Determine the (X, Y) coordinate at the center of the cell enclosing the given text.  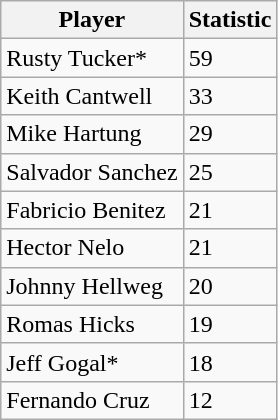
Hector Nelo (92, 248)
25 (230, 172)
Salvador Sanchez (92, 172)
Fernando Cruz (92, 400)
Johnny Hellweg (92, 286)
Romas Hicks (92, 324)
Fabricio Benitez (92, 210)
20 (230, 286)
18 (230, 362)
Rusty Tucker* (92, 58)
29 (230, 134)
Mike Hartung (92, 134)
33 (230, 96)
Keith Cantwell (92, 96)
Player (92, 20)
Jeff Gogal* (92, 362)
59 (230, 58)
12 (230, 400)
Statistic (230, 20)
19 (230, 324)
